Capture the cell that displays the provided text and extract its [X, Y] central coordinate. 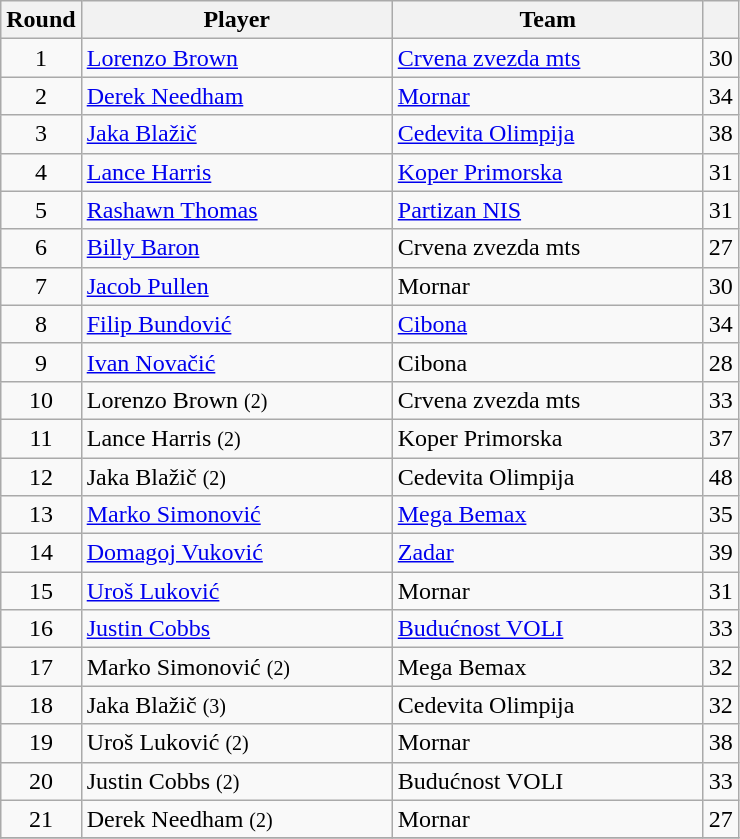
20 [41, 781]
5 [41, 210]
Jaka Blažič (2) [236, 477]
Marko Simonović [236, 515]
Partizan NIS [548, 210]
19 [41, 743]
Jaka Blažič [236, 134]
Jacob Pullen [236, 286]
8 [41, 324]
Billy Baron [236, 248]
15 [41, 591]
Lance Harris (2) [236, 438]
Uroš Luković (2) [236, 743]
Marko Simonović (2) [236, 667]
1 [41, 58]
Filip Bundović [236, 324]
18 [41, 705]
4 [41, 172]
11 [41, 438]
Rashawn Thomas [236, 210]
Derek Needham [236, 96]
Justin Cobbs [236, 629]
13 [41, 515]
28 [720, 362]
Zadar [548, 553]
14 [41, 553]
2 [41, 96]
16 [41, 629]
Team [548, 20]
Ivan Novačić [236, 362]
Lorenzo Brown (2) [236, 400]
12 [41, 477]
6 [41, 248]
21 [41, 819]
10 [41, 400]
48 [720, 477]
Justin Cobbs (2) [236, 781]
Derek Needham (2) [236, 819]
Uroš Luković [236, 591]
9 [41, 362]
Domagoj Vuković [236, 553]
39 [720, 553]
3 [41, 134]
35 [720, 515]
Lance Harris [236, 172]
Lorenzo Brown [236, 58]
Round [41, 20]
Jaka Blažič (3) [236, 705]
Player [236, 20]
7 [41, 286]
37 [720, 438]
17 [41, 667]
